Find where the given text appears and provide that cell's center as [x, y] coordinate. 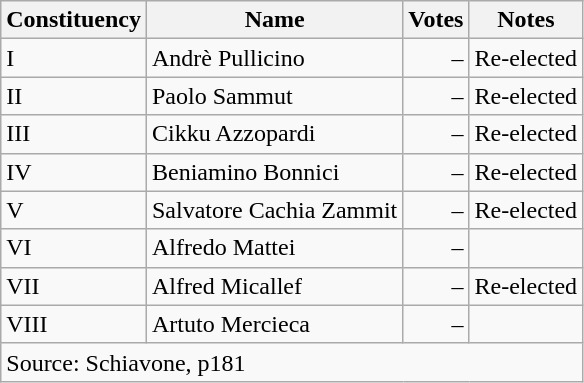
VII [74, 286]
Cikku Azzopardi [274, 134]
I [74, 58]
IV [74, 172]
Andrè Pullicino [274, 58]
II [74, 96]
Name [274, 20]
Beniamino Bonnici [274, 172]
Votes [436, 20]
Alfred Micallef [274, 286]
Source: Schiavone, p181 [292, 362]
VI [74, 248]
Notes [526, 20]
V [74, 210]
Constituency [74, 20]
Paolo Sammut [274, 96]
III [74, 134]
Alfredo Mattei [274, 248]
Salvatore Cachia Zammit [274, 210]
VIII [74, 324]
Artuto Mercieca [274, 324]
